Capture the cell that displays the provided text and extract its [X, Y] central coordinate. 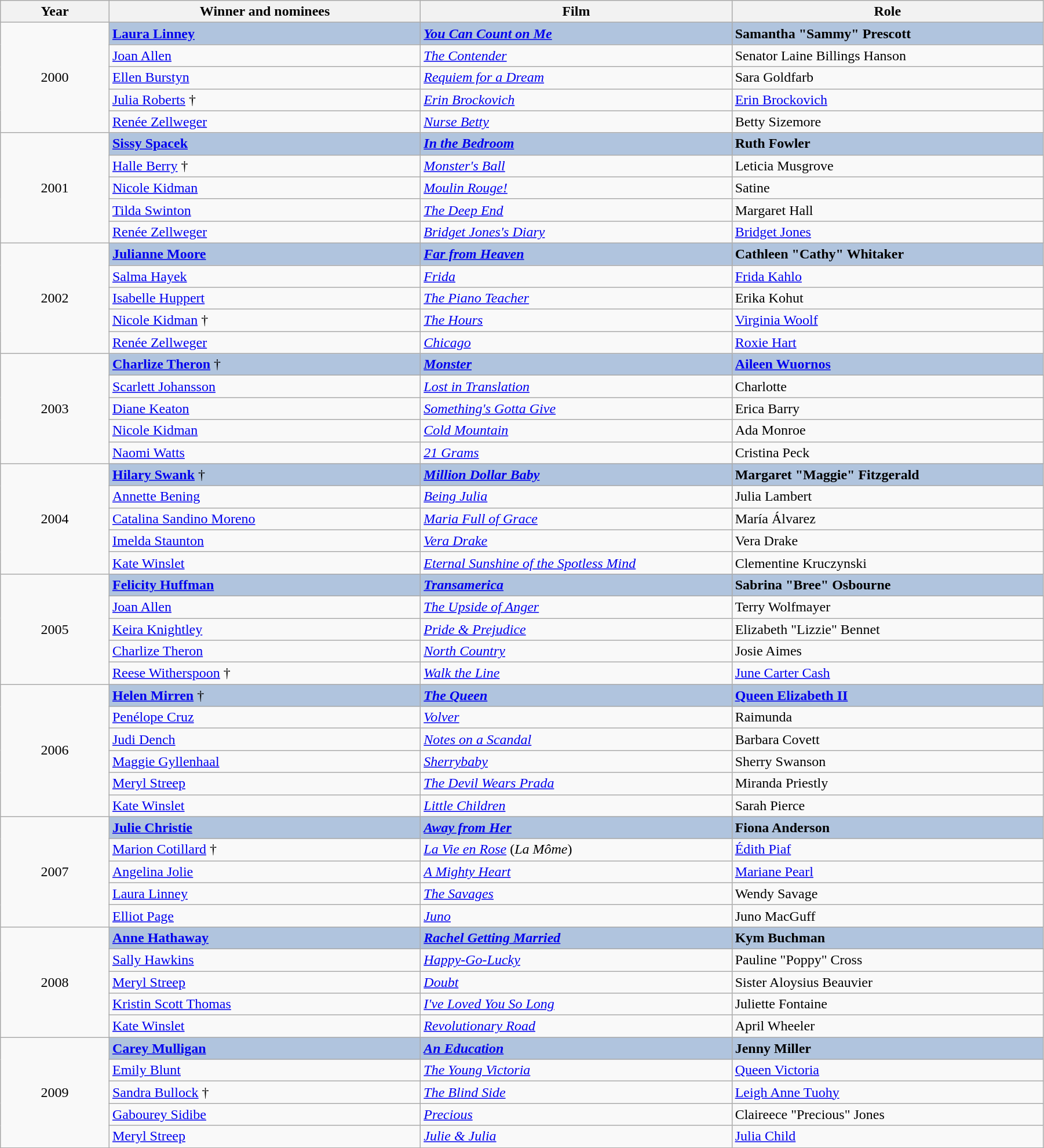
Penélope Cruz [264, 717]
Bridget Jones [888, 232]
The Deep End [576, 210]
2001 [55, 188]
Pride & Prejudice [576, 629]
Elizabeth "Lizzie" Bennet [888, 629]
Moulin Rouge! [576, 188]
Angelina Jolie [264, 872]
Leticia Musgrove [888, 166]
2007 [55, 872]
You Can Count on Me [576, 34]
21 Grams [576, 453]
Terry Wolfmayer [888, 607]
Clementine Kruczynski [888, 563]
María Álvarez [888, 519]
Leigh Anne Tuohy [888, 1092]
Diane Keaton [264, 409]
Roxie Hart [888, 342]
Something's Gotta Give [576, 409]
Margaret Hall [888, 210]
Senator Laine Billings Hanson [888, 56]
Maggie Gyllenhaal [264, 761]
2006 [55, 750]
The Young Victoria [576, 1070]
Elliot Page [264, 916]
Julia Roberts † [264, 100]
Sherrybaby [576, 761]
2002 [55, 298]
Julia Lambert [888, 497]
Charlize Theron [264, 651]
Helen Mirren † [264, 695]
Charlize Theron † [264, 365]
Away from Her [576, 828]
Reese Witherspoon † [264, 673]
Sara Goldfarb [888, 78]
Raimunda [888, 717]
Frida Kahlo [888, 276]
2005 [55, 629]
Winner and nominees [264, 12]
In the Bedroom [576, 144]
Walk the Line [576, 673]
Julia Child [888, 1136]
Margaret "Maggie" Fitzgerald [888, 475]
Role [888, 12]
Doubt [576, 982]
The Upside of Anger [576, 607]
Catalina Sandino Moreno [264, 519]
Frida [576, 276]
Notes on a Scandal [576, 739]
The Blind Side [576, 1092]
Annette Bening [264, 497]
Sissy Spacek [264, 144]
Hilary Swank † [264, 475]
A Mighty Heart [576, 872]
Claireece "Precious" Jones [888, 1114]
2008 [55, 982]
Julie & Julia [576, 1136]
June Carter Cash [888, 673]
Julie Christie [264, 828]
Wendy Savage [888, 894]
Barbara Covett [888, 739]
The Devil Wears Prada [576, 783]
Halle Berry † [264, 166]
Requiem for a Dream [576, 78]
Cristina Peck [888, 453]
Queen Elizabeth II [888, 695]
Year [55, 12]
Transamerica [576, 585]
Being Julia [576, 497]
I've Loved You So Long [576, 1004]
Eternal Sunshine of the Spotless Mind [576, 563]
Chicago [576, 342]
Juliette Fontaine [888, 1004]
Gabourey Sidibe [264, 1114]
Sabrina "Bree" Osbourne [888, 585]
Pauline "Poppy" Cross [888, 960]
Maria Full of Grace [576, 519]
Salma Hayek [264, 276]
Far from Heaven [576, 254]
Fiona Anderson [888, 828]
The Queen [576, 695]
Sandra Bullock † [264, 1092]
2000 [55, 78]
Sarah Pierce [888, 806]
Aileen Wuornos [888, 365]
Naomi Watts [264, 453]
An Education [576, 1048]
Bridget Jones's Diary [576, 232]
Erika Kohut [888, 298]
Ruth Fowler [888, 144]
Precious [576, 1114]
Queen Victoria [888, 1070]
Isabelle Huppert [264, 298]
Film [576, 12]
Josie Aimes [888, 651]
Samantha "Sammy" Prescott [888, 34]
2009 [55, 1092]
Marion Cotillard † [264, 850]
Kym Buchman [888, 938]
Happy-Go-Lucky [576, 960]
The Savages [576, 894]
Juno [576, 916]
Felicity Huffman [264, 585]
Mariane Pearl [888, 872]
April Wheeler [888, 1026]
Charlotte [888, 387]
Nurse Betty [576, 122]
2004 [55, 519]
Kristin Scott Thomas [264, 1004]
La Vie en Rose (La Môme) [576, 850]
Cold Mountain [576, 431]
Édith Piaf [888, 850]
Miranda Priestly [888, 783]
Sherry Swanson [888, 761]
Cathleen "Cathy" Whitaker [888, 254]
Julianne Moore [264, 254]
Nicole Kidman † [264, 320]
Emily Blunt [264, 1070]
Ellen Burstyn [264, 78]
Million Dollar Baby [576, 475]
Erica Barry [888, 409]
Sister Aloysius Beauvier [888, 982]
The Hours [576, 320]
Volver [576, 717]
2003 [55, 409]
Sally Hawkins [264, 960]
Carey Mulligan [264, 1048]
Judi Dench [264, 739]
The Piano Teacher [576, 298]
Satine [888, 188]
Juno MacGuff [888, 916]
North Country [576, 651]
Anne Hathaway [264, 938]
Revolutionary Road [576, 1026]
Little Children [576, 806]
Monster's Ball [576, 166]
Keira Knightley [264, 629]
Virginia Woolf [888, 320]
Ada Monroe [888, 431]
Lost in Translation [576, 387]
The Contender [576, 56]
Jenny Miller [888, 1048]
Scarlett Johansson [264, 387]
Rachel Getting Married [576, 938]
Tilda Swinton [264, 210]
Monster [576, 365]
Betty Sizemore [888, 122]
Imelda Staunton [264, 541]
